Capture the cell that displays the provided text and extract its [x, y] central coordinate. 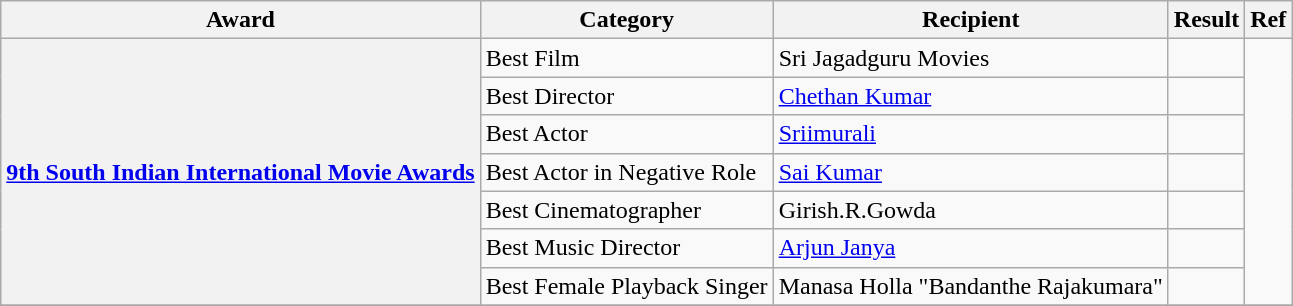
Best Female Playback Singer [626, 286]
Result [1206, 20]
9th South Indian International Movie Awards [240, 172]
Chethan Kumar [970, 96]
Best Music Director [626, 248]
Ref [1268, 20]
Best Actor in Negative Role [626, 172]
Best Film [626, 58]
Manasa Holla "Bandanthe Rajakumara" [970, 286]
Category [626, 20]
Sriimurali [970, 134]
Sri Jagadguru Movies [970, 58]
Arjun Janya [970, 248]
Girish.R.Gowda [970, 210]
Award [240, 20]
Best Actor [626, 134]
Best Cinematographer [626, 210]
Best Director [626, 96]
Recipient [970, 20]
Sai Kumar [970, 172]
